Provide the [X, Y] coordinate of the cell's center where the given text is located.  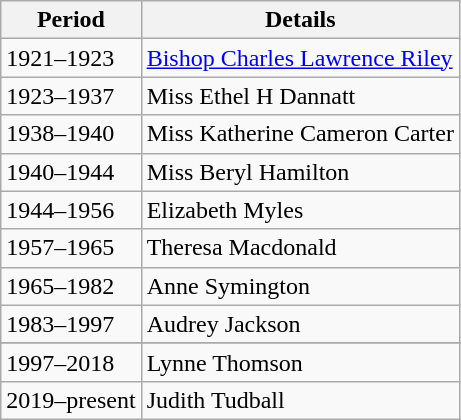
Theresa Macdonald [300, 248]
Bishop Charles Lawrence Riley [300, 58]
1923–1937 [71, 96]
2019–present [71, 400]
Lynne Thomson [300, 362]
Details [300, 20]
Elizabeth Myles [300, 210]
1944–1956 [71, 210]
1957–1965 [71, 248]
Judith Tudball [300, 400]
Audrey Jackson [300, 324]
1997–2018 [71, 362]
Miss Ethel H Dannatt [300, 96]
1921–1923 [71, 58]
Miss Katherine Cameron Carter [300, 134]
1983–1997 [71, 324]
Period [71, 20]
1938–1940 [71, 134]
Anne Symington [300, 286]
1940–1944 [71, 172]
1965–1982 [71, 286]
Miss Beryl Hamilton [300, 172]
